Return the [x, y] coordinate for the center point of the cell that contains the specified text.  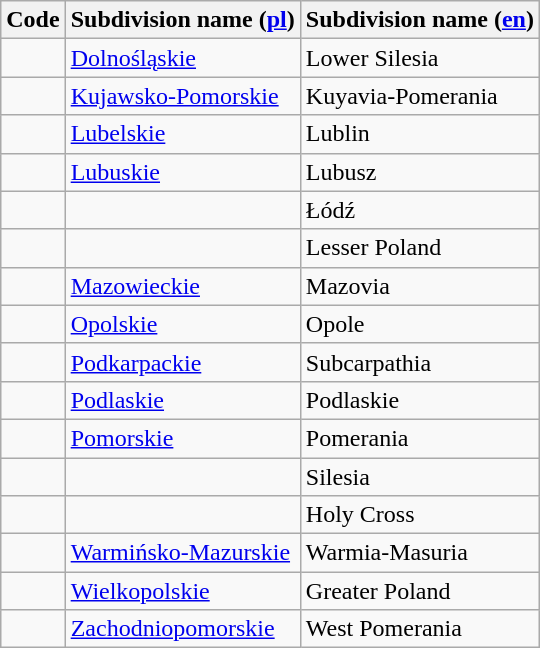
Opolskie [182, 324]
Code [33, 20]
Kujawsko-Pomorskie [182, 96]
Warmia-Masuria [420, 553]
Wielkopolskie [182, 591]
Pomorskie [182, 438]
Dolnośląskie [182, 58]
Mazowieckie [182, 286]
Lubelskie [182, 134]
Holy Cross [420, 515]
Lubuskie [182, 172]
Lower Silesia [420, 58]
Opole [420, 324]
Lubusz [420, 172]
Pomerania [420, 438]
Lublin [420, 134]
Greater Poland [420, 591]
Silesia [420, 477]
Kuyavia-Pomerania [420, 96]
West Pomerania [420, 629]
Zachodniopomorskie [182, 629]
Podkarpackie [182, 362]
Subdivision name (en) [420, 20]
Lesser Poland [420, 248]
Warmińsko-Mazurskie [182, 553]
Mazovia [420, 286]
Łódź [420, 210]
Subdivision name (pl) [182, 20]
Subcarpathia [420, 362]
